Locate the cell with the specified text and output its [X, Y] center coordinate. 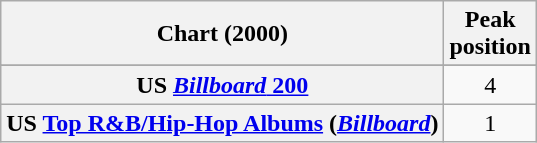
Peakposition [490, 34]
US Billboard 200 [222, 85]
US Top R&B/Hip-Hop Albums (Billboard) [222, 123]
4 [490, 85]
1 [490, 123]
Chart (2000) [222, 34]
